Return [x, y] of the center of cell containing provided text 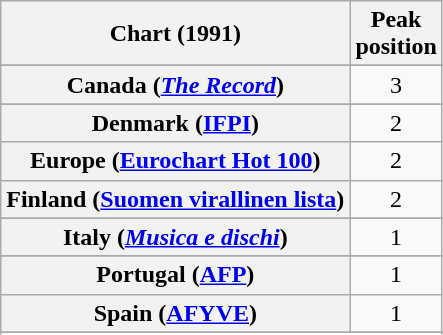
Chart (1991) [176, 34]
Italy (Musica e dischi) [176, 237]
Peakposition [396, 34]
Canada (The Record) [176, 85]
Europe (Eurochart Hot 100) [176, 161]
Finland (Suomen virallinen lista) [176, 199]
Denmark (IFPI) [176, 123]
Spain (AFYVE) [176, 313]
3 [396, 85]
Portugal (AFP) [176, 275]
